Scan for the cell matching the given text and deliver its [x, y] coordinate at center. 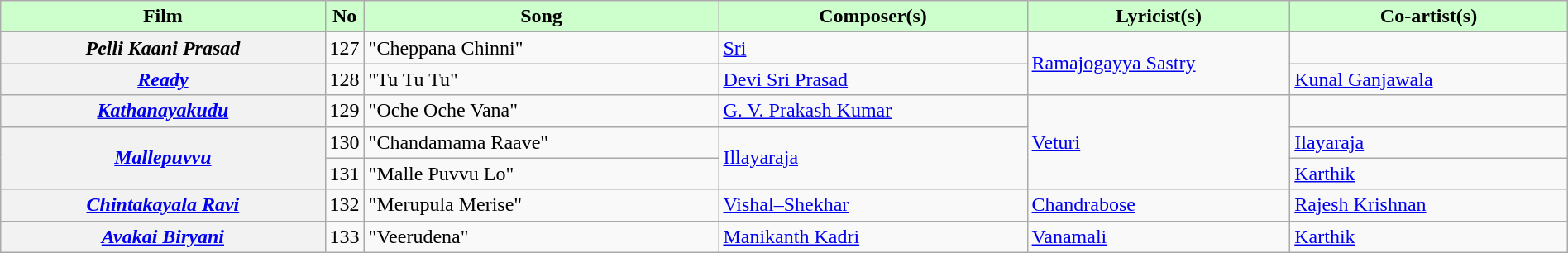
Kunal Ganjawala [1429, 79]
"Chandamama Raave" [541, 142]
Manikanth Kadri [873, 236]
Song [541, 17]
129 [344, 111]
"Malle Puvvu Lo" [541, 174]
Devi Sri Prasad [873, 79]
Co-artist(s) [1429, 17]
Rajesh Krishnan [1429, 205]
"Oche Oche Vana" [541, 111]
Chintakayala Ravi [163, 205]
No [344, 17]
"Tu Tu Tu" [541, 79]
"Merupula Merise" [541, 205]
Ready [163, 79]
Composer(s) [873, 17]
Ramajogayya Sastry [1159, 64]
Kathanayakudu [163, 111]
Chandrabose [1159, 205]
131 [344, 174]
Lyricist(s) [1159, 17]
Vanamali [1159, 236]
Pelli Kaani Prasad [163, 48]
127 [344, 48]
Sri [873, 48]
133 [344, 236]
Veturi [1159, 142]
"Veerudena" [541, 236]
130 [344, 142]
Mallepuvvu [163, 158]
Ilayaraja [1429, 142]
G. V. Prakash Kumar [873, 111]
Illayaraja [873, 158]
Vishal–Shekhar [873, 205]
128 [344, 79]
"Cheppana Chinni" [541, 48]
Film [163, 17]
Avakai Biryani [163, 236]
132 [344, 205]
